Determine the [X, Y] coordinate at the center of the cell enclosing the given text.  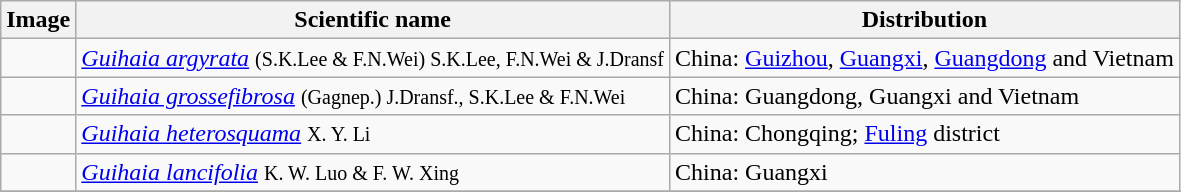
China: Guizhou, Guangxi, Guangdong and Vietnam [925, 58]
China: Guangdong, Guangxi and Vietnam [925, 96]
China: Chongqing; Fuling district [925, 134]
Distribution [925, 20]
Scientific name [373, 20]
Guihaia heterosquama X. Y. Li [373, 134]
Guihaia argyrata (S.K.Lee & F.N.Wei) S.K.Lee, F.N.Wei & J.Dransf [373, 58]
Image [38, 20]
Guihaia grossefibrosa (Gagnep.) J.Dransf., S.K.Lee & F.N.Wei [373, 96]
China: Guangxi [925, 172]
Guihaia lancifolia K. W. Luo & F. W. Xing [373, 172]
